Find where the given text appears and provide that cell's center as (x, y) coordinate. 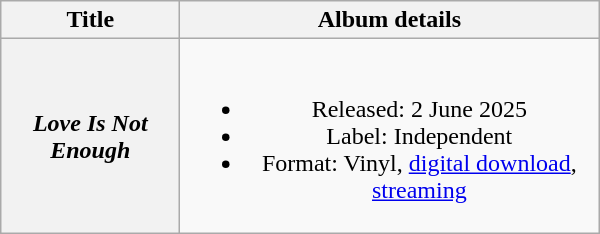
Album details (390, 20)
Title (90, 20)
Love Is Not Enough (90, 136)
Released: 2 June 2025Label: IndependentFormat: Vinyl, digital download, streaming (390, 136)
